Identify which cell holds the provided text, then report its [x, y] central coordinate. 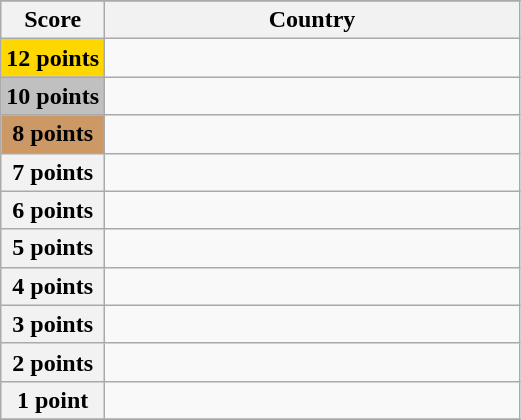
10 points [53, 96]
5 points [53, 248]
12 points [53, 58]
6 points [53, 210]
3 points [53, 324]
2 points [53, 362]
8 points [53, 134]
4 points [53, 286]
Score [53, 20]
Country [312, 20]
1 point [53, 400]
7 points [53, 172]
